Return (X, Y) of the center of cell containing provided text 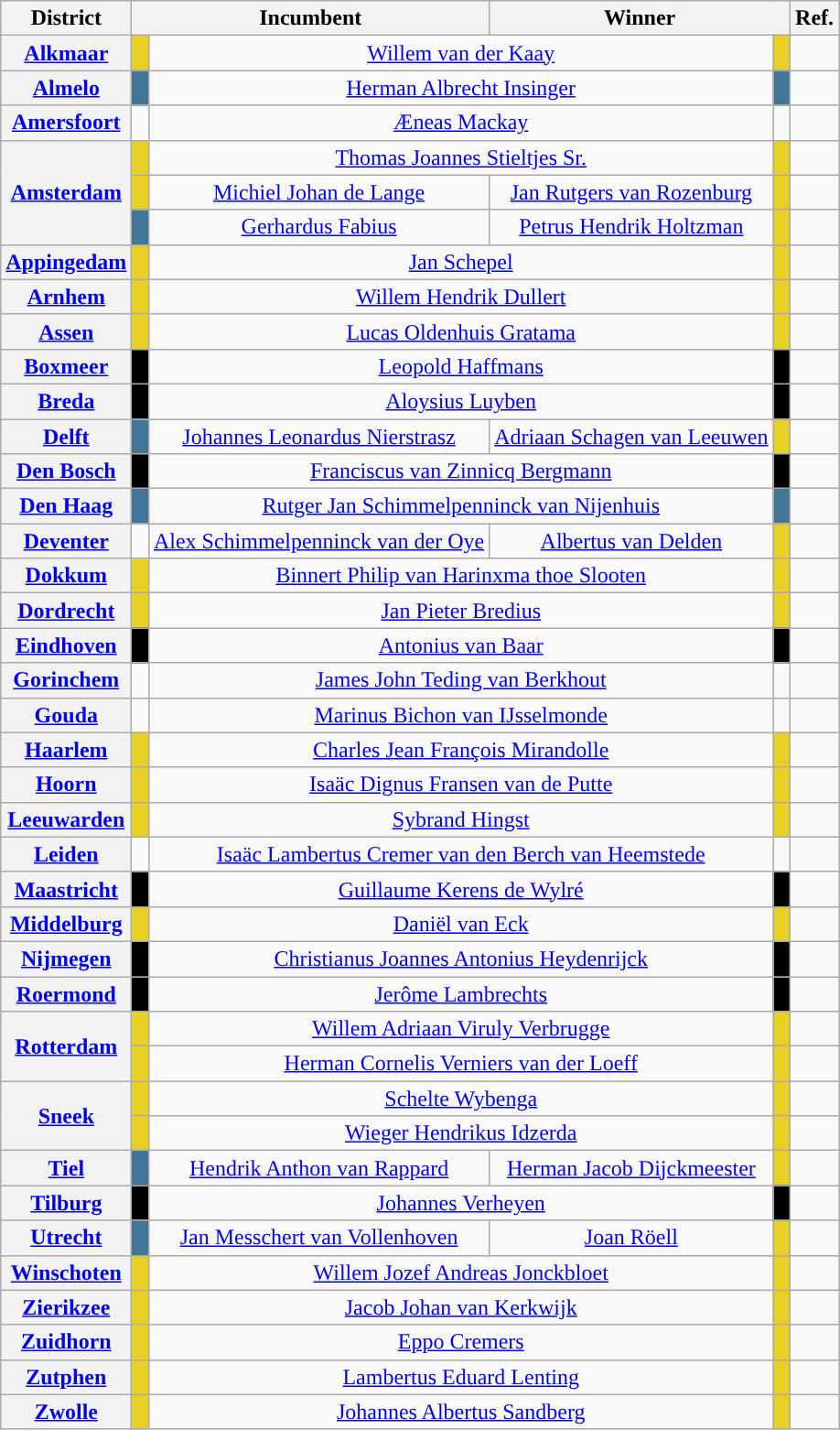
Zutphen (66, 1377)
Isaäc Dignus Fransen van de Putte (461, 785)
Gerhardus Fabius (318, 227)
Willem Jozef Andreas Jonckbloet (461, 1273)
Leeuwarden (66, 819)
Willem Adriaan Viruly Verbrugge (461, 1029)
Charles Jean François Mirandolle (461, 750)
Jan Schepel (461, 262)
Lucas Oldenhuis Gratama (461, 331)
Herman Albrecht Insinger (461, 88)
Leiden (66, 854)
Jerôme Lambrechts (461, 993)
Zuidhorn (66, 1342)
Hendrik Anthon van Rappard (318, 1168)
Haarlem (66, 750)
Johannes Verheyen (461, 1203)
Herman Jacob Dijckmeester (631, 1168)
Johannes Leonardus Nierstrasz (318, 437)
Gorinchem (66, 680)
Petrus Hendrik Holtzman (631, 227)
Zwolle (66, 1412)
Jan Rutgers van Rozenburg (631, 192)
Isaäc Lambertus Cremer van den Berch van Heemstede (461, 854)
Eindhoven (66, 645)
Lambertus Eduard Lenting (461, 1377)
Thomas Joannes Stieltjes Sr. (461, 157)
Hoorn (66, 785)
Antonius van Baar (461, 645)
Eppo Cremers (461, 1342)
Ref. (814, 18)
Zierikzee (66, 1307)
Incumbent (311, 18)
Den Haag (66, 506)
Breda (66, 401)
Æneas Mackay (461, 123)
Gouda (66, 715)
Amersfoort (66, 123)
Jan Pieter Bredius (461, 611)
Middelburg (66, 924)
Christianus Joannes Antonius Heydenrijck (461, 959)
Amsterdam (66, 192)
Albertus van Delden (631, 541)
Tiel (66, 1168)
Dokkum (66, 576)
Deventer (66, 541)
Assen (66, 331)
Tilburg (66, 1203)
Sybrand Hingst (461, 819)
Roermond (66, 993)
Johannes Albertus Sandberg (461, 1412)
Franciscus van Zinnicq Bergmann (461, 471)
Binnert Philip van Harinxma thoe Slooten (461, 576)
Michiel Johan de Lange (318, 192)
Arnhem (66, 297)
Boxmeer (66, 366)
District (66, 18)
Utrecht (66, 1238)
Daniël van Eck (461, 924)
Wieger Hendrikus Idzerda (461, 1133)
Alkmaar (66, 53)
Jacob Johan van Kerkwijk (461, 1307)
Winschoten (66, 1273)
Jan Messchert van Vollenhoven (318, 1238)
Almelo (66, 88)
Appingedam (66, 262)
Adriaan Schagen van Leeuwen (631, 437)
James John Teding van Berkhout (461, 680)
Aloysius Luyben (461, 401)
Sneek (66, 1116)
Willem Hendrik Dullert (461, 297)
Joan Röell (631, 1238)
Den Bosch (66, 471)
Winner (641, 18)
Leopold Haffmans (461, 366)
Delft (66, 437)
Herman Cornelis Verniers van der Loeff (461, 1064)
Willem van der Kaay (461, 53)
Rotterdam (66, 1046)
Schelte Wybenga (461, 1099)
Dordrecht (66, 611)
Marinus Bichon van IJsselmonde (461, 715)
Nijmegen (66, 959)
Guillaume Kerens de Wylré (461, 889)
Alex Schimmelpenninck van der Oye (318, 541)
Rutger Jan Schimmelpenninck van Nijenhuis (461, 506)
Maastricht (66, 889)
